Output the (x, y) coordinate of the center of the cell containing the given text.  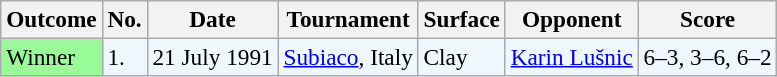
Karin Lušnic (572, 57)
Score (708, 19)
Surface (462, 19)
21 July 1991 (212, 57)
Subiaco, Italy (348, 57)
Outcome (52, 19)
1. (124, 57)
Tournament (348, 19)
Opponent (572, 19)
Date (212, 19)
Clay (462, 57)
No. (124, 19)
Winner (52, 57)
6–3, 3–6, 6–2 (708, 57)
